Scan for the cell matching the given text and deliver its [x, y] coordinate at center. 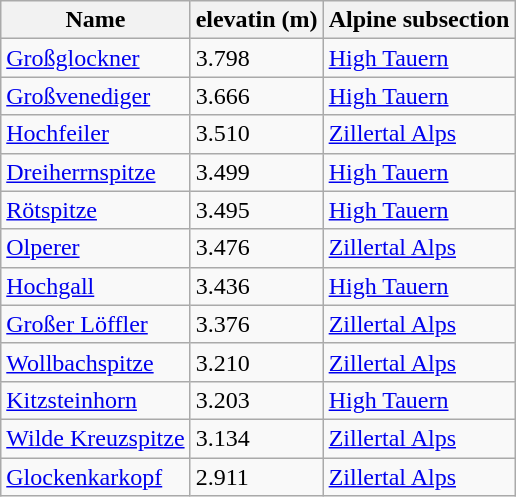
3.499 [256, 172]
3.376 [256, 324]
Olperer [96, 248]
3.510 [256, 134]
elevatin (m) [256, 20]
Glockenkarkopf [96, 477]
3.476 [256, 248]
Wilde Kreuzspitze [96, 438]
Wollbachspitze [96, 362]
Großglockner [96, 58]
Name [96, 20]
3.134 [256, 438]
Hochgall [96, 286]
2.911 [256, 477]
Großvenediger [96, 96]
Dreiherrnspitze [96, 172]
Hochfeiler [96, 134]
Rötspitze [96, 210]
3.798 [256, 58]
3.666 [256, 96]
3.203 [256, 400]
Großer Löffler [96, 324]
3.495 [256, 210]
3.210 [256, 362]
Kitzsteinhorn [96, 400]
Alpine subsection [419, 20]
3.436 [256, 286]
